Pinpoint the cell where the given text exists, returning its [X, Y] midpoint coordinate. 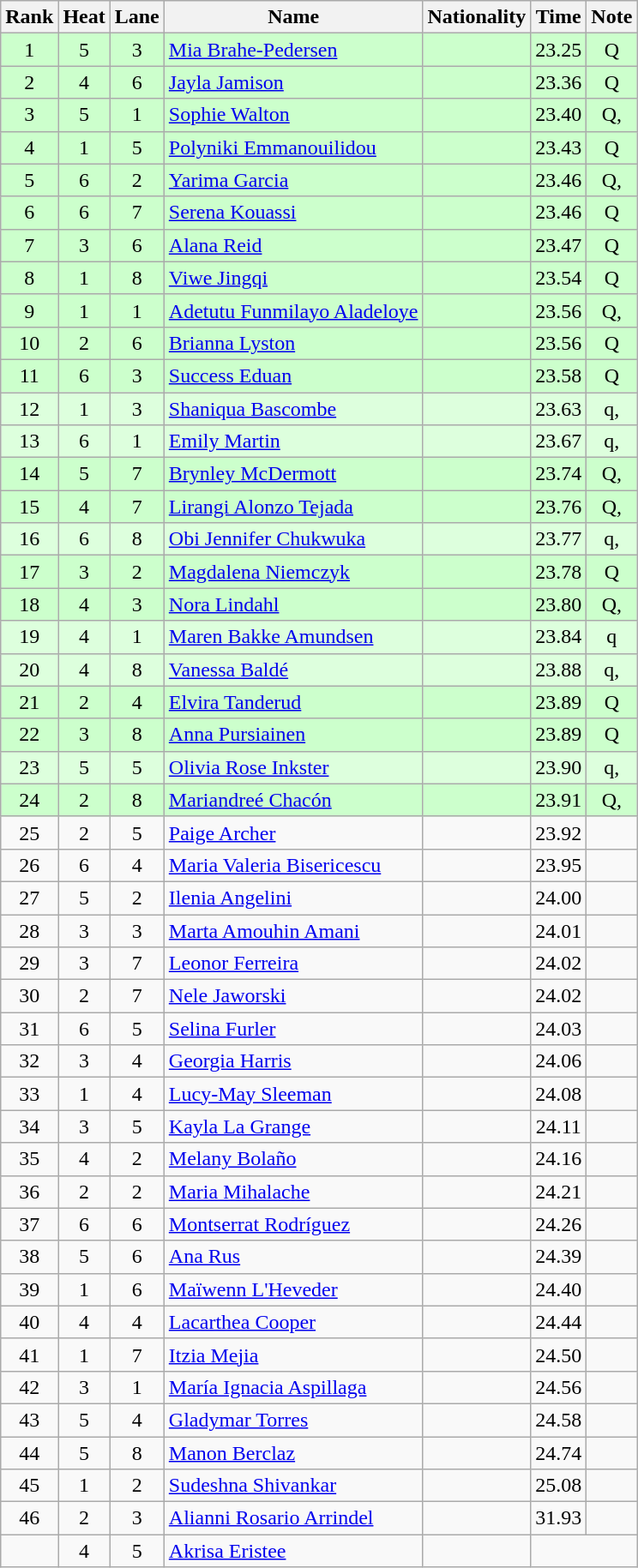
Maren Bakke Amundsen [293, 637]
15 [29, 507]
Alianni Rosario Arrindel [293, 1518]
23 [29, 767]
24.11 [559, 1126]
39 [29, 1289]
24 [29, 800]
17 [29, 572]
24.40 [559, 1289]
Lucy-May Sleeman [293, 1094]
Jayla Jamison [293, 82]
Leonor Ferreira [293, 964]
24.21 [559, 1192]
Heat [84, 17]
Lirangi Alonzo Tejada [293, 507]
41 [29, 1355]
18 [29, 604]
Rank [29, 17]
Ana Rus [293, 1257]
34 [29, 1126]
Anna Pursiainen [293, 735]
Mariandreé Chacón [293, 800]
Brianna Lyston [293, 343]
23.74 [559, 474]
Nele Jaworski [293, 996]
24.26 [559, 1224]
13 [29, 442]
30 [29, 996]
24.16 [559, 1159]
25 [29, 832]
23.25 [559, 50]
43 [29, 1420]
24.44 [559, 1322]
Polyniki Emmanouilidou [293, 147]
23.58 [559, 375]
44 [29, 1453]
Obi Jennifer Chukwuka [293, 539]
24.03 [559, 1029]
Emily Martin [293, 442]
28 [29, 930]
Montserrat Rodríguez [293, 1224]
Time [559, 17]
25.08 [559, 1486]
21 [29, 702]
Kayla La Grange [293, 1126]
Brynley McDermott [293, 474]
Olivia Rose Inkster [293, 767]
33 [29, 1094]
Itzia Mejia [293, 1355]
Marta Amouhin Amani [293, 930]
32 [29, 1061]
23.77 [559, 539]
23.95 [559, 865]
16 [29, 539]
36 [29, 1192]
Melany Bolaño [293, 1159]
24.74 [559, 1453]
Sophie Walton [293, 115]
9 [29, 310]
Nora Lindahl [293, 604]
q [612, 637]
23.92 [559, 832]
Serena Kouassi [293, 213]
24.58 [559, 1420]
26 [29, 865]
31 [29, 1029]
Adetutu Funmilayo Aladeloye [293, 310]
Ilenia Angelini [293, 898]
24.50 [559, 1355]
Maria Valeria Bisericescu [293, 865]
23.91 [559, 800]
11 [29, 375]
42 [29, 1387]
23.36 [559, 82]
24.56 [559, 1387]
23.43 [559, 147]
Akrisa Eristee [293, 1551]
23.67 [559, 442]
22 [29, 735]
Elvira Tanderud [293, 702]
40 [29, 1322]
Lacarthea Cooper [293, 1322]
23.63 [559, 409]
24.08 [559, 1094]
23.84 [559, 637]
María Ignacia Aspillaga [293, 1387]
23.80 [559, 604]
Note [612, 17]
Paige Archer [293, 832]
Manon Berclaz [293, 1453]
23.76 [559, 507]
Gladymar Torres [293, 1420]
Name [293, 17]
24.06 [559, 1061]
31.93 [559, 1518]
23.54 [559, 278]
Magdalena Niemczyk [293, 572]
37 [29, 1224]
Lane [137, 17]
Viwe Jingqi [293, 278]
19 [29, 637]
24.39 [559, 1257]
Mia Brahe-Pedersen [293, 50]
24.01 [559, 930]
27 [29, 898]
Nationality [477, 17]
24.00 [559, 898]
20 [29, 670]
Alana Reid [293, 245]
12 [29, 409]
45 [29, 1486]
23.90 [559, 767]
Yarima Garcia [293, 180]
10 [29, 343]
14 [29, 474]
23.47 [559, 245]
23.78 [559, 572]
Success Eduan [293, 375]
38 [29, 1257]
Georgia Harris [293, 1061]
23.88 [559, 670]
Selina Furler [293, 1029]
35 [29, 1159]
23.40 [559, 115]
Vanessa Baldé [293, 670]
Maïwenn L'Heveder [293, 1289]
Sudeshna Shivankar [293, 1486]
29 [29, 964]
Maria Mihalache [293, 1192]
46 [29, 1518]
Shaniqua Bascombe [293, 409]
